Return the [x, y] coordinate for the center point of the cell that contains the specified text.  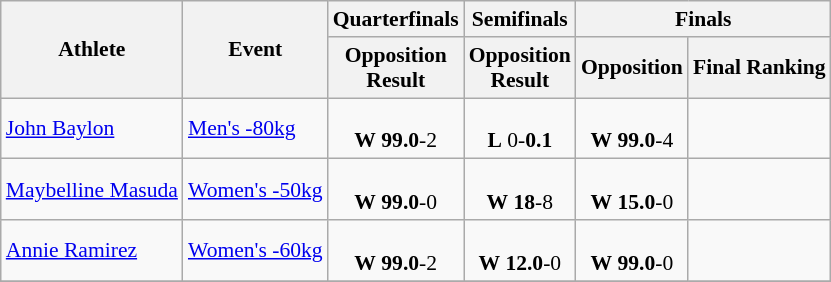
Women's -50kg [256, 190]
Event [256, 50]
Quarterfinals [396, 19]
Opposition [632, 68]
Athlete [92, 50]
Maybelline Masuda [92, 190]
W 18-8 [520, 190]
Women's -60kg [256, 250]
John Baylon [92, 128]
Final Ranking [760, 68]
Men's -80kg [256, 128]
Semifinals [520, 19]
Finals [704, 19]
W 12.0-0 [520, 250]
W 99.0-4 [632, 128]
L 0-0.1 [520, 128]
Annie Ramirez [92, 250]
W 15.0-0 [632, 190]
